Capture the cell that displays the provided text and extract its [x, y] central coordinate. 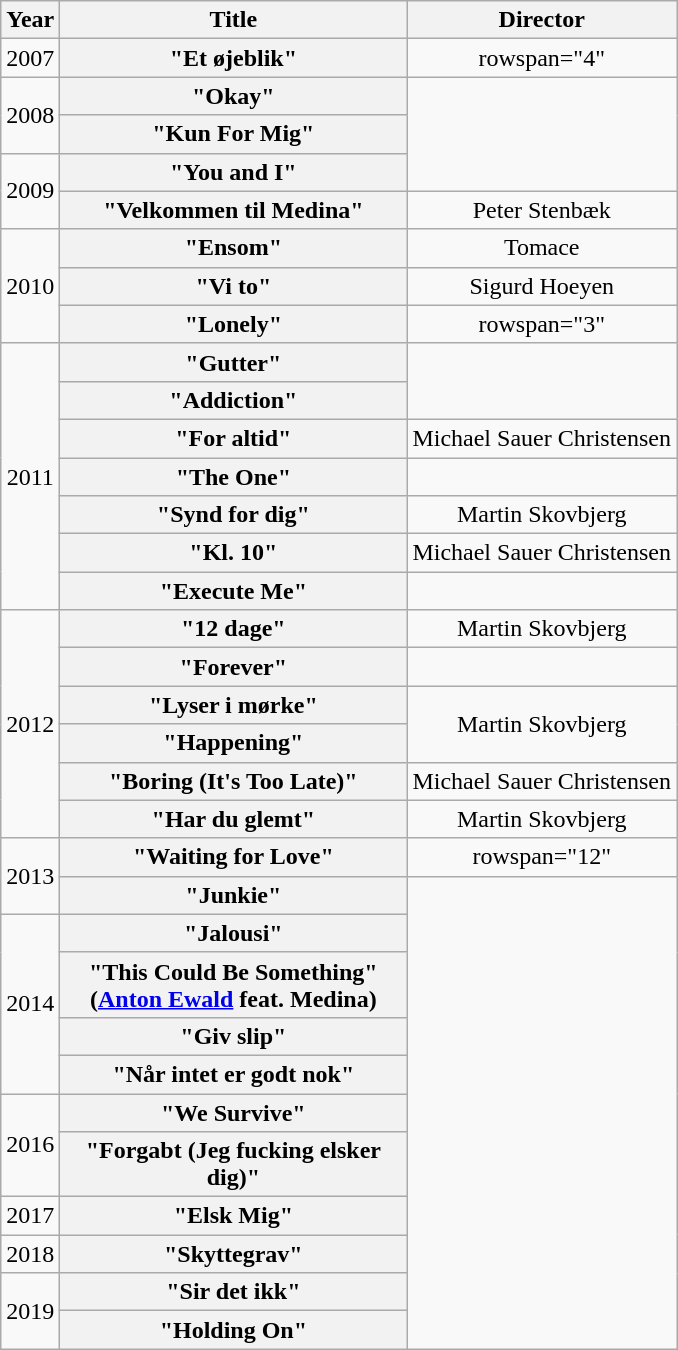
"For altid" [234, 438]
2011 [30, 476]
rowspan="12" [542, 857]
rowspan="4" [542, 58]
"12 dage" [234, 629]
"Happening" [234, 743]
2014 [30, 1004]
2016 [30, 1146]
"Sir det ikk" [234, 1292]
"Lyser i mørke" [234, 705]
2018 [30, 1254]
"Addiction" [234, 400]
Tomace [542, 248]
"Jalousi" [234, 933]
"Ensom" [234, 248]
"Gutter" [234, 362]
"Et øjeblik" [234, 58]
2007 [30, 58]
"Forgabt (Jeg fucking elsker dig)" [234, 1164]
"Synd for dig" [234, 515]
"Kun For Mig" [234, 134]
"Holding On" [234, 1330]
"The One" [234, 477]
2012 [30, 724]
2009 [30, 191]
2019 [30, 1311]
2013 [30, 876]
rowspan="3" [542, 324]
"Boring (It's Too Late)" [234, 781]
"Junkie" [234, 895]
Peter Stenbæk [542, 210]
"Lonely" [234, 324]
"Vi to" [234, 286]
Title [234, 20]
"Har du glemt" [234, 819]
"You and I" [234, 172]
"Kl. 10" [234, 553]
"Giv slip" [234, 1036]
Sigurd Hoeyen [542, 286]
"Elsk Mig" [234, 1216]
"Skyttegrav" [234, 1254]
"Execute Me" [234, 591]
"Når intet er godt nok" [234, 1074]
"This Could Be Something" (Anton Ewald feat. Medina) [234, 984]
2017 [30, 1216]
"Waiting for Love" [234, 857]
Director [542, 20]
2010 [30, 286]
"Velkommen til Medina" [234, 210]
Year [30, 20]
2008 [30, 115]
"We Survive" [234, 1113]
"Forever" [234, 667]
"Okay" [234, 96]
